Scan for the cell matching the given text and deliver its [X, Y] coordinate at center. 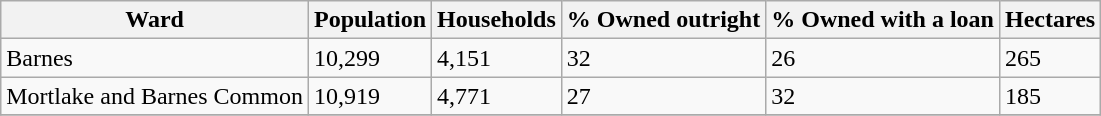
185 [1050, 96]
% Owned outright [663, 20]
10,299 [370, 58]
% Owned with a loan [883, 20]
Ward [155, 20]
Households [497, 20]
4,151 [497, 58]
27 [663, 96]
10,919 [370, 96]
4,771 [497, 96]
Population [370, 20]
Hectares [1050, 20]
Mortlake and Barnes Common [155, 96]
26 [883, 58]
265 [1050, 58]
Barnes [155, 58]
